Pinpoint the cell where the given text exists, returning its (X, Y) midpoint coordinate. 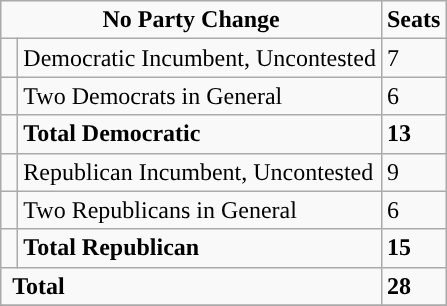
Republican Incumbent, Uncontested (200, 172)
Total (192, 286)
7 (413, 58)
Two Republicans in General (200, 210)
13 (413, 134)
Total Republican (200, 248)
Two Democrats in General (200, 96)
Democratic Incumbent, Uncontested (200, 58)
No Party Change (192, 20)
Seats (413, 20)
9 (413, 172)
28 (413, 286)
Total Democratic (200, 134)
15 (413, 248)
